Capture the cell that displays the provided text and extract its (x, y) central coordinate. 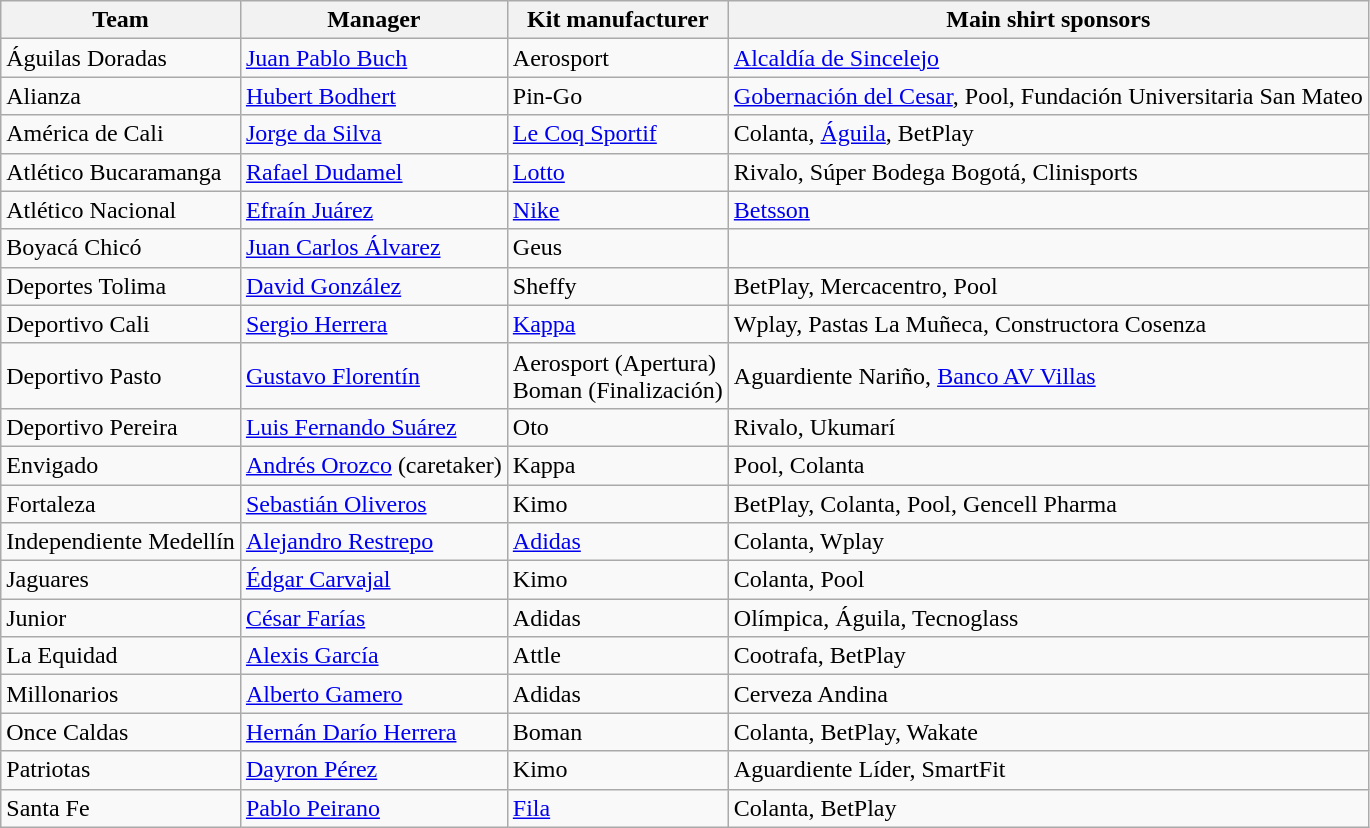
Independiente Medellín (121, 542)
Main shirt sponsors (1048, 20)
Juan Carlos Álvarez (374, 248)
Águilas Doradas (121, 58)
Manager (374, 20)
Atlético Bucaramanga (121, 172)
Deportivo Cali (121, 324)
Lotto (618, 172)
Attle (618, 656)
Atlético Nacional (121, 210)
Fortaleza (121, 503)
Deportivo Pereira (121, 427)
Team (121, 20)
Colanta, BetPlay (1048, 808)
Alberto Gamero (374, 694)
Millonarios (121, 694)
César Farías (374, 618)
Kit manufacturer (618, 20)
Aerosport (618, 58)
América de Cali (121, 134)
Pool, Colanta (1048, 465)
David González (374, 286)
Rivalo, Súper Bodega Bogotá, Clinisports (1048, 172)
Wplay, Pastas La Muñeca, Constructora Cosenza (1048, 324)
Aguardiente Líder, SmartFit (1048, 770)
Le Coq Sportif (618, 134)
Cerveza Andina (1048, 694)
La Equidad (121, 656)
BetPlay, Mercacentro, Pool (1048, 286)
Juan Pablo Buch (374, 58)
Once Caldas (121, 732)
Luis Fernando Suárez (374, 427)
Alcaldía de Sincelejo (1048, 58)
Fila (618, 808)
Sheffy (618, 286)
Deportivo Pasto (121, 376)
Gobernación del Cesar, Pool, Fundación Universitaria San Mateo (1048, 96)
Hubert Bodhert (374, 96)
Pin-Go (618, 96)
Efraín Juárez (374, 210)
Envigado (121, 465)
Colanta, Pool (1048, 580)
Colanta, BetPlay, Wakate (1048, 732)
Junior (121, 618)
Alianza (121, 96)
Rivalo, Ukumarí (1048, 427)
Santa Fe (121, 808)
Alejandro Restrepo (374, 542)
Alexis García (374, 656)
Boman (618, 732)
Aguardiente Nariño, Banco AV Villas (1048, 376)
Gustavo Florentín (374, 376)
Patriotas (121, 770)
Geus (618, 248)
Sebastián Oliveros (374, 503)
Colanta, Águila, BetPlay (1048, 134)
Deportes Tolima (121, 286)
Jorge da Silva (374, 134)
Rafael Dudamel (374, 172)
Betsson (1048, 210)
Andrés Orozco (caretaker) (374, 465)
BetPlay, Colanta, Pool, Gencell Pharma (1048, 503)
Cootrafa, BetPlay (1048, 656)
Sergio Herrera (374, 324)
Boyacá Chicó (121, 248)
Oto (618, 427)
Nike (618, 210)
Colanta, Wplay (1048, 542)
Hernán Darío Herrera (374, 732)
Dayron Pérez (374, 770)
Olímpica, Águila, Tecnoglass (1048, 618)
Édgar Carvajal (374, 580)
Jaguares (121, 580)
Pablo Peirano (374, 808)
Aerosport (Apertura)Boman (Finalización) (618, 376)
